Locate the cell with the specified text and output its (x, y) center coordinate. 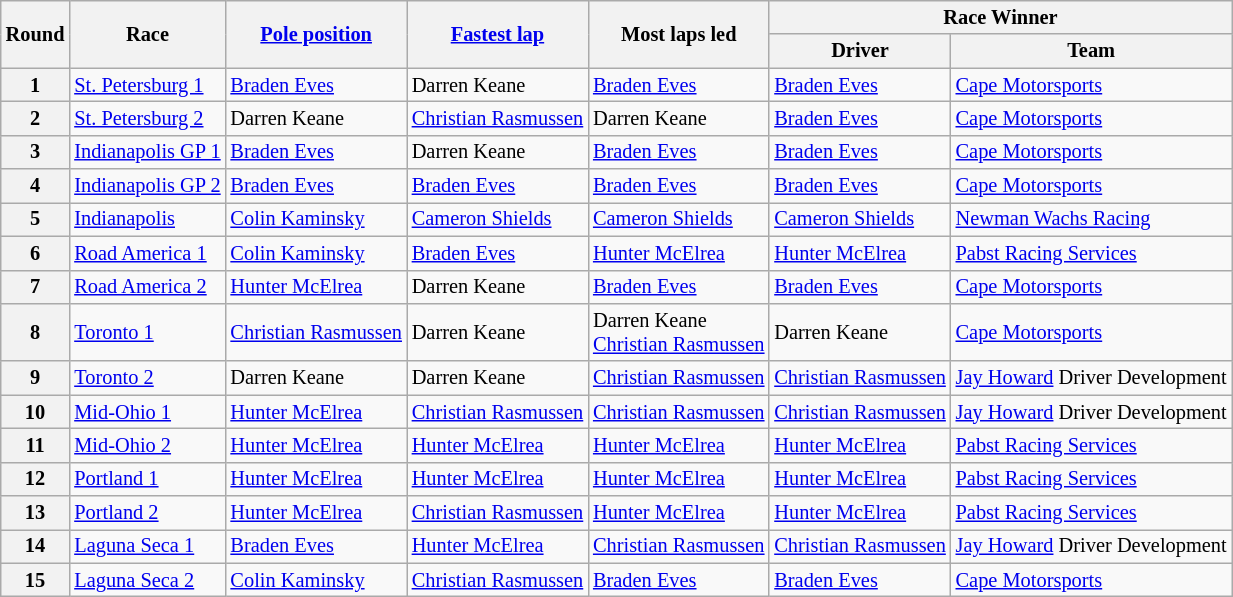
Race (147, 34)
Road America 1 (147, 253)
Newman Wachs Racing (1092, 219)
2 (36, 118)
Indianapolis (147, 219)
Race Winner (1000, 17)
8 (36, 332)
5 (36, 219)
St. Petersburg 1 (147, 85)
14 (36, 546)
3 (36, 152)
15 (36, 580)
Driver (860, 51)
Most laps led (678, 34)
10 (36, 412)
Indianapolis GP 2 (147, 186)
Mid-Ohio 1 (147, 412)
Darren Keane Christian Rasmussen (678, 332)
Toronto 1 (147, 332)
6 (36, 253)
Mid-Ohio 2 (147, 445)
13 (36, 513)
Road America 2 (147, 287)
11 (36, 445)
Team (1092, 51)
Round (36, 34)
12 (36, 479)
1 (36, 85)
Indianapolis GP 1 (147, 152)
Portland 1 (147, 479)
Pole position (316, 34)
Laguna Seca 2 (147, 580)
St. Petersburg 2 (147, 118)
Fastest lap (498, 34)
4 (36, 186)
9 (36, 378)
Portland 2 (147, 513)
Laguna Seca 1 (147, 546)
7 (36, 287)
Toronto 2 (147, 378)
